Detect which cell encompasses the target text, then output its [X, Y] center coordinate. 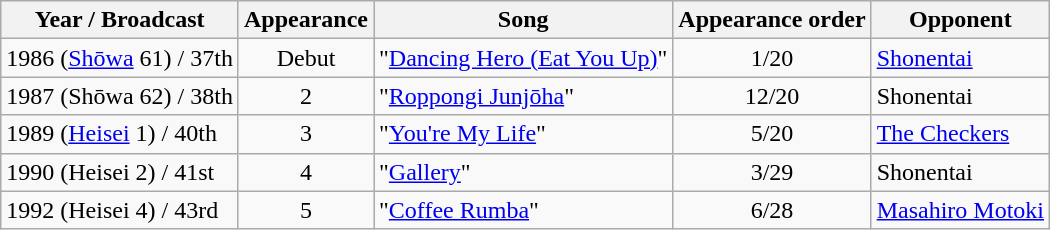
"Roppongi Junjōha" [524, 96]
4 [306, 172]
Year / Broadcast [120, 20]
The Checkers [960, 134]
6/28 [772, 210]
Appearance order [772, 20]
Debut [306, 58]
1986 (Shōwa 61) / 37th [120, 58]
3 [306, 134]
1992 (Heisei 4) / 43rd [120, 210]
"Gallery" [524, 172]
1990 (Heisei 2) / 41st [120, 172]
Appearance [306, 20]
"Dancing Hero (Eat You Up)" [524, 58]
1987 (Shōwa 62) / 38th [120, 96]
1989 (Heisei 1) / 40th [120, 134]
12/20 [772, 96]
Masahiro Motoki [960, 210]
3/29 [772, 172]
2 [306, 96]
"You're My Life" [524, 134]
Opponent [960, 20]
5 [306, 210]
"Coffee Rumba" [524, 210]
5/20 [772, 134]
1/20 [772, 58]
Song [524, 20]
